From the cell containing the given text, extract its center point as (x, y) coordinate. 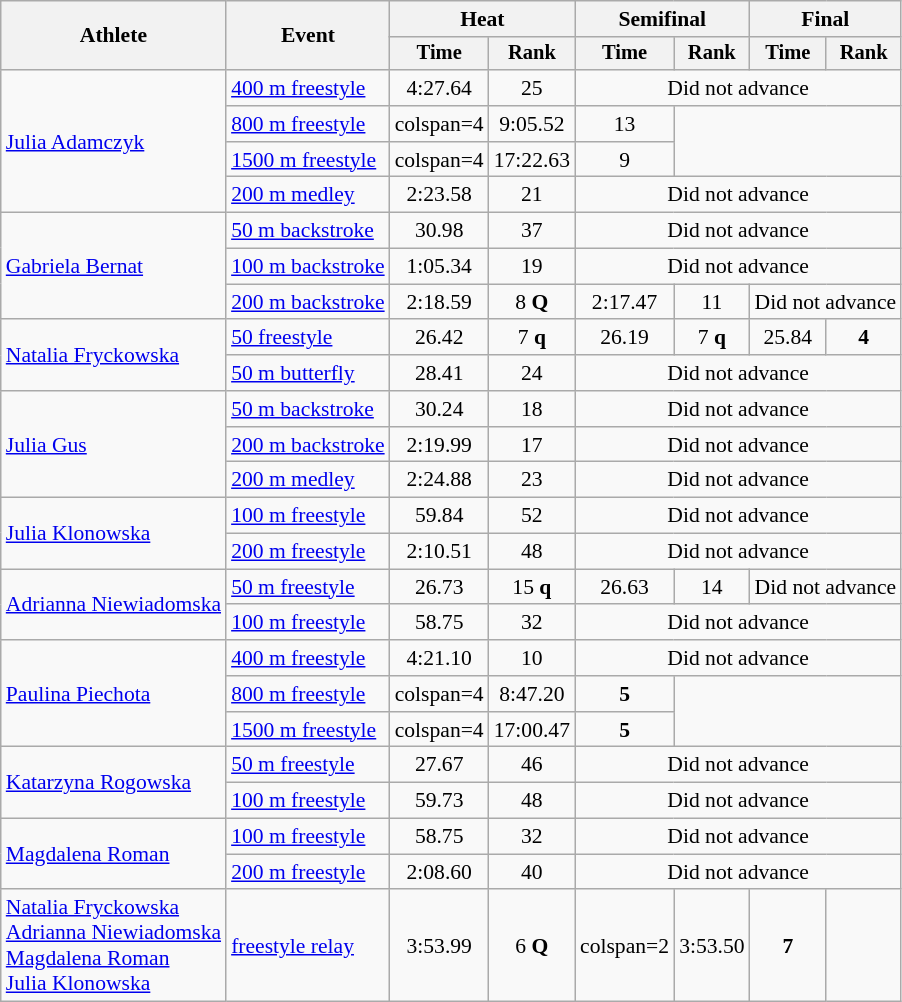
30.98 (440, 231)
23 (532, 480)
17:22.63 (532, 160)
17:00.47 (532, 730)
Semifinal (662, 19)
28.41 (440, 373)
14 (712, 587)
2:10.51 (440, 552)
Heat (482, 19)
4 (864, 338)
27.67 (440, 765)
2:08.60 (440, 872)
2:19.99 (440, 445)
26.73 (440, 587)
26.42 (440, 338)
21 (532, 195)
Adrianna Niewiadomska (114, 604)
6 Q (532, 946)
15 q (532, 587)
Julia Adamczyk (114, 141)
25 (532, 88)
Magdalena Roman (114, 854)
17 (532, 445)
26.63 (624, 587)
13 (624, 124)
4:27.64 (440, 88)
24 (532, 373)
52 (532, 516)
9:05.52 (532, 124)
Event (308, 36)
18 (532, 409)
freestyle relay (308, 946)
9 (624, 160)
Julia Gus (114, 444)
40 (532, 872)
25.84 (788, 338)
26.19 (624, 338)
50 m butterfly (308, 373)
3:53.50 (712, 946)
Natalia Fryckowska (114, 356)
10 (532, 658)
8:47.20 (532, 694)
4:21.10 (440, 658)
2:17.47 (624, 302)
Final (826, 19)
59.84 (440, 516)
37 (532, 231)
46 (532, 765)
50 freestyle (308, 338)
2:24.88 (440, 480)
30.24 (440, 409)
colspan=2 (624, 946)
59.73 (440, 801)
Katarzyna Rogowska (114, 782)
Gabriela Bernat (114, 266)
11 (712, 302)
2:23.58 (440, 195)
8 Q (532, 302)
19 (532, 267)
7 (788, 946)
Natalia FryckowskaAdrianna NiewiadomskaMagdalena Roman Julia Klonowska (114, 946)
Athlete (114, 36)
100 m backstroke (308, 267)
2:18.59 (440, 302)
3:53.99 (440, 946)
Paulina Piechota (114, 694)
1:05.34 (440, 267)
Julia Klonowska (114, 534)
